Locate the cell with the specified text and output its [x, y] center coordinate. 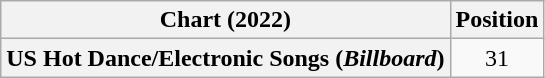
31 [497, 58]
Chart (2022) [226, 20]
Position [497, 20]
US Hot Dance/Electronic Songs (Billboard) [226, 58]
